Find where the given text appears and provide that cell's center as (x, y) coordinate. 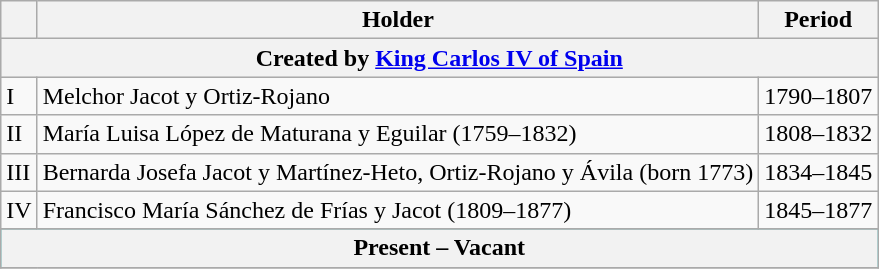
María Luisa López de Maturana y Eguilar (1759–1832) (398, 134)
IV (19, 210)
I (19, 96)
1834–1845 (818, 172)
Bernarda Josefa Jacot y Martínez-Heto, Ortiz-Rojano y Ávila (born 1773) (398, 172)
Francisco María Sánchez de Frías y Jacot (1809–1877) (398, 210)
Holder (398, 20)
1790–1807 (818, 96)
Period (818, 20)
Present – Vacant (440, 248)
II (19, 134)
1845–1877 (818, 210)
Created by King Carlos IV of Spain (440, 58)
1808–1832 (818, 134)
III (19, 172)
Melchor Jacot y Ortiz-Rojano (398, 96)
